Pinpoint the cell where the given text exists, returning its [x, y] midpoint coordinate. 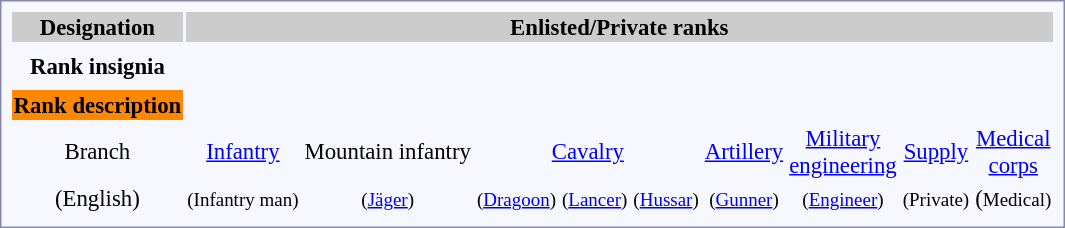
(Jäger) [388, 198]
Rank insignia [98, 66]
(English) [98, 198]
(Engineer) [844, 198]
Rank description [98, 105]
(Dragoon) [516, 198]
Enlisted/Private ranks [620, 27]
Artillery [744, 152]
Infantry [243, 152]
Designation [98, 27]
Cavalry [588, 152]
(Medical) [1014, 198]
Branch [98, 152]
(Infantry man) [243, 198]
(Gunner) [744, 198]
Medicalcorps [1014, 152]
(Lancer) [594, 198]
(Hussar) [666, 198]
Militaryengineering [844, 152]
Supply [936, 152]
Mountain infantry [388, 152]
(Private) [936, 198]
